For the text-containing cell, return its midpoint in (X, Y) coordinate format. 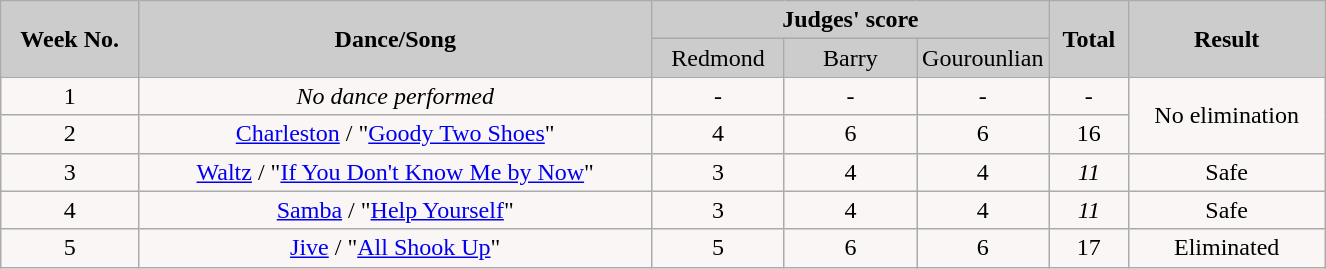
Result (1227, 39)
16 (1089, 134)
Judges' score (850, 20)
No dance performed (396, 96)
Jive / "All Shook Up" (396, 248)
Dance/Song (396, 39)
Week No. (70, 39)
Gourounlian (983, 58)
Barry (850, 58)
Total (1089, 39)
Waltz / "If You Don't Know Me by Now" (396, 172)
No elimination (1227, 115)
Samba / "Help Yourself" (396, 210)
Eliminated (1227, 248)
1 (70, 96)
Charleston / "Goody Two Shoes" (396, 134)
Redmond (718, 58)
17 (1089, 248)
2 (70, 134)
